Capture the cell that displays the provided text and extract its [X, Y] central coordinate. 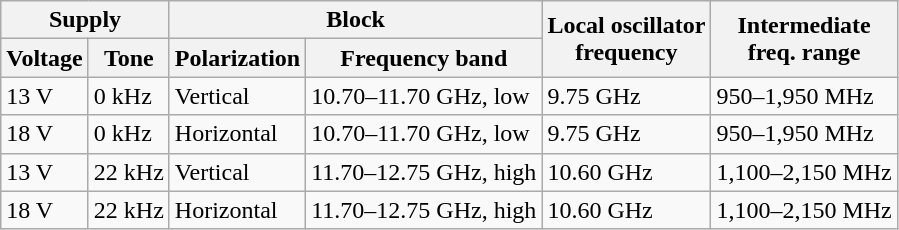
Frequency band [424, 58]
Local oscillator frequency [626, 39]
Block [356, 20]
Supply [86, 20]
Tone [128, 58]
Voltage [45, 58]
Intermediate freq. range [804, 39]
Polarization [237, 58]
